Return the [x, y] coordinate for the center point of the cell that contains the specified text.  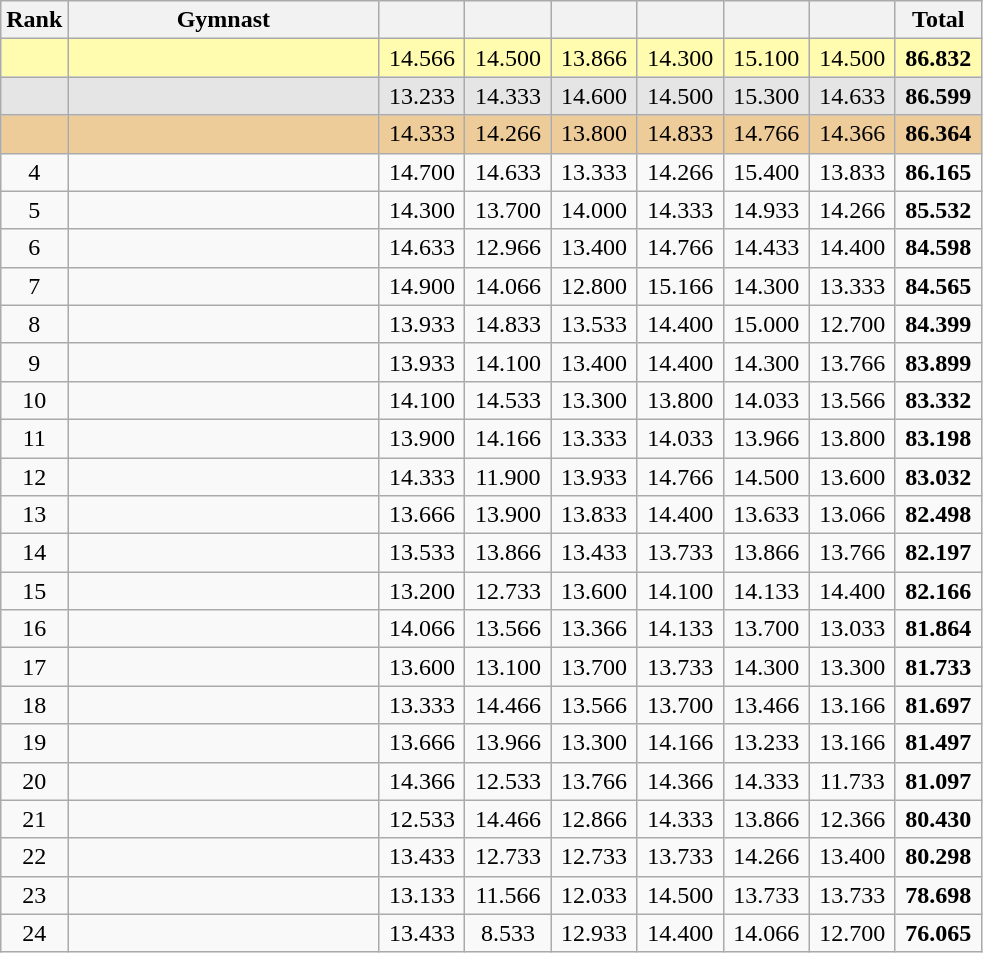
12.966 [508, 248]
82.197 [938, 553]
15 [34, 591]
14.600 [594, 96]
13.466 [766, 705]
80.430 [938, 819]
12.366 [852, 819]
8.533 [508, 933]
81.864 [938, 629]
16 [34, 629]
15.400 [766, 172]
78.698 [938, 895]
13.366 [594, 629]
Rank [34, 20]
81.497 [938, 743]
6 [34, 248]
Gymnast [224, 20]
82.498 [938, 515]
14.433 [766, 248]
20 [34, 781]
14 [34, 553]
14.000 [594, 210]
84.399 [938, 324]
82.166 [938, 591]
11.733 [852, 781]
86.364 [938, 134]
83.332 [938, 400]
15.000 [766, 324]
13.133 [422, 895]
14.566 [422, 58]
13.100 [508, 667]
81.097 [938, 781]
8 [34, 324]
15.166 [680, 286]
13.633 [766, 515]
80.298 [938, 857]
15.100 [766, 58]
18 [34, 705]
81.733 [938, 667]
86.832 [938, 58]
11.566 [508, 895]
83.198 [938, 438]
13 [34, 515]
83.032 [938, 477]
12 [34, 477]
12.033 [594, 895]
22 [34, 857]
13.033 [852, 629]
4 [34, 172]
84.565 [938, 286]
81.697 [938, 705]
86.599 [938, 96]
23 [34, 895]
14.700 [422, 172]
24 [34, 933]
Total [938, 20]
14.900 [422, 286]
11 [34, 438]
12.866 [594, 819]
11.900 [508, 477]
19 [34, 743]
76.065 [938, 933]
13.066 [852, 515]
21 [34, 819]
9 [34, 362]
14.533 [508, 400]
13.200 [422, 591]
15.300 [766, 96]
7 [34, 286]
84.598 [938, 248]
12.933 [594, 933]
83.899 [938, 362]
14.933 [766, 210]
5 [34, 210]
10 [34, 400]
17 [34, 667]
12.800 [594, 286]
85.532 [938, 210]
86.165 [938, 172]
